Pinpoint the cell where the given text exists, returning its (X, Y) midpoint coordinate. 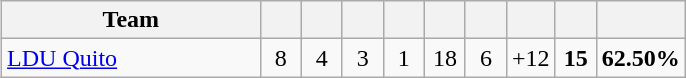
8 (280, 58)
LDU Quito (132, 58)
3 (362, 58)
15 (576, 58)
+12 (532, 58)
4 (322, 58)
1 (404, 58)
62.50% (640, 58)
6 (486, 58)
18 (444, 58)
Team (132, 20)
